Scan for the cell matching the given text and deliver its (x, y) coordinate at center. 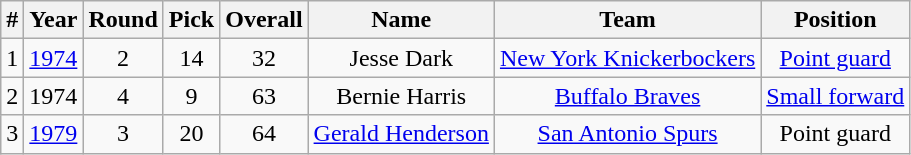
Name (401, 20)
32 (264, 58)
9 (191, 96)
San Antonio Spurs (627, 134)
# (12, 20)
Bernie Harris (401, 96)
Team (627, 20)
1979 (54, 134)
Position (836, 20)
New York Knickerbockers (627, 58)
64 (264, 134)
Overall (264, 20)
14 (191, 58)
1 (12, 58)
Round (123, 20)
20 (191, 134)
Buffalo Braves (627, 96)
Pick (191, 20)
Year (54, 20)
Gerald Henderson (401, 134)
4 (123, 96)
63 (264, 96)
Jesse Dark (401, 58)
Small forward (836, 96)
